For the text-containing cell, return its midpoint in [x, y] coordinate format. 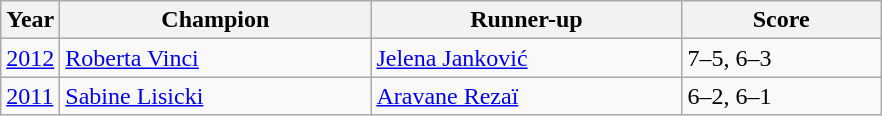
6–2, 6–1 [782, 96]
Jelena Janković [526, 58]
Champion [216, 20]
Sabine Lisicki [216, 96]
2011 [30, 96]
Aravane Rezaï [526, 96]
7–5, 6–3 [782, 58]
Runner-up [526, 20]
Score [782, 20]
Year [30, 20]
Roberta Vinci [216, 58]
2012 [30, 58]
